Extract the (x, y) coordinate from the center of the cell holding the provided text.  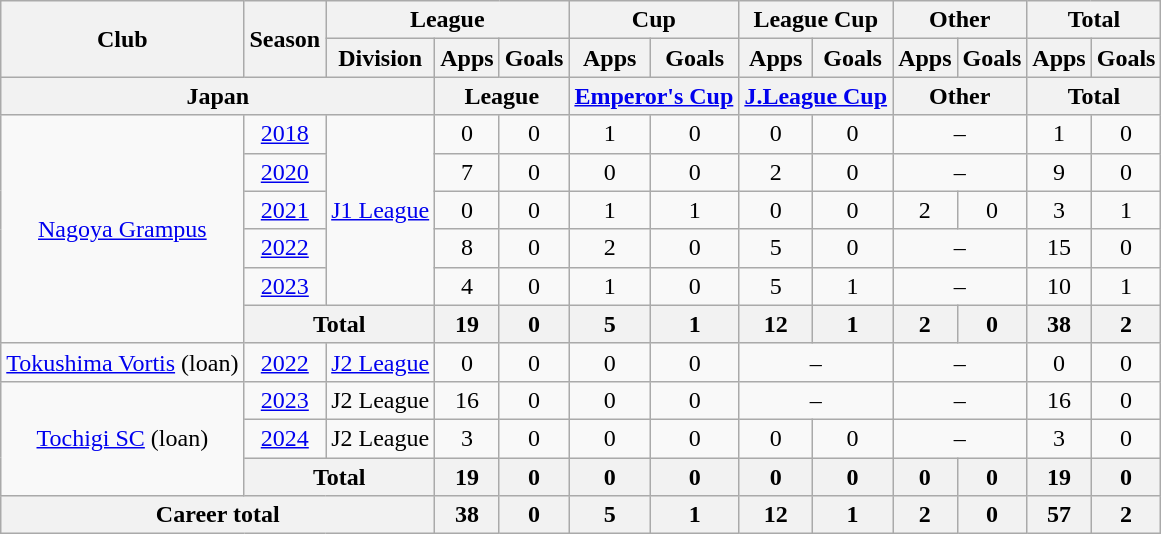
2020 (285, 172)
Cup (654, 20)
7 (467, 172)
Division (380, 58)
Club (122, 39)
15 (1059, 248)
8 (467, 248)
Nagoya Grampus (122, 229)
Season (285, 39)
Japan (218, 96)
J1 League (380, 210)
League Cup (816, 20)
Career total (218, 515)
2024 (285, 438)
2021 (285, 210)
Tokushima Vortis (loan) (122, 362)
57 (1059, 515)
10 (1059, 286)
2018 (285, 134)
4 (467, 286)
J.League Cup (816, 96)
Emperor's Cup (654, 96)
9 (1059, 172)
Tochigi SC (loan) (122, 438)
